Find where the given text appears and provide that cell's center as (x, y) coordinate. 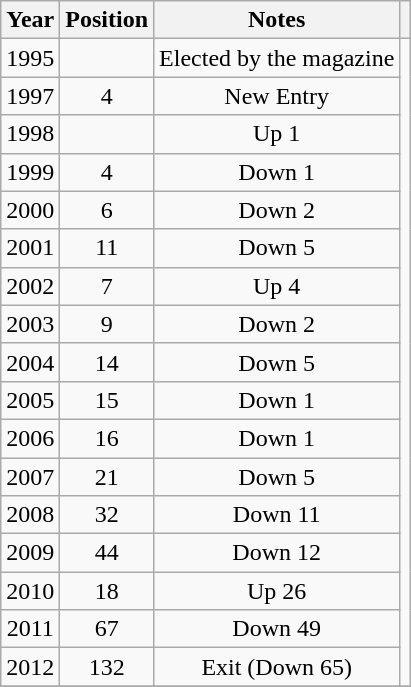
6 (107, 210)
7 (107, 286)
2001 (30, 248)
1995 (30, 58)
Down 49 (277, 629)
1997 (30, 96)
Up 1 (277, 134)
2003 (30, 324)
2005 (30, 400)
Up 4 (277, 286)
18 (107, 591)
2006 (30, 438)
2004 (30, 362)
2000 (30, 210)
Notes (277, 20)
16 (107, 438)
11 (107, 248)
2002 (30, 286)
Down 11 (277, 515)
9 (107, 324)
2008 (30, 515)
2010 (30, 591)
Up 26 (277, 591)
1999 (30, 172)
132 (107, 667)
1998 (30, 134)
21 (107, 477)
2007 (30, 477)
Elected by the magazine (277, 58)
Year (30, 20)
2012 (30, 667)
32 (107, 515)
14 (107, 362)
Position (107, 20)
New Entry (277, 96)
Exit (Down 65) (277, 667)
2011 (30, 629)
67 (107, 629)
Down 12 (277, 553)
2009 (30, 553)
15 (107, 400)
44 (107, 553)
